Identify which cell holds the provided text, then report its (X, Y) central coordinate. 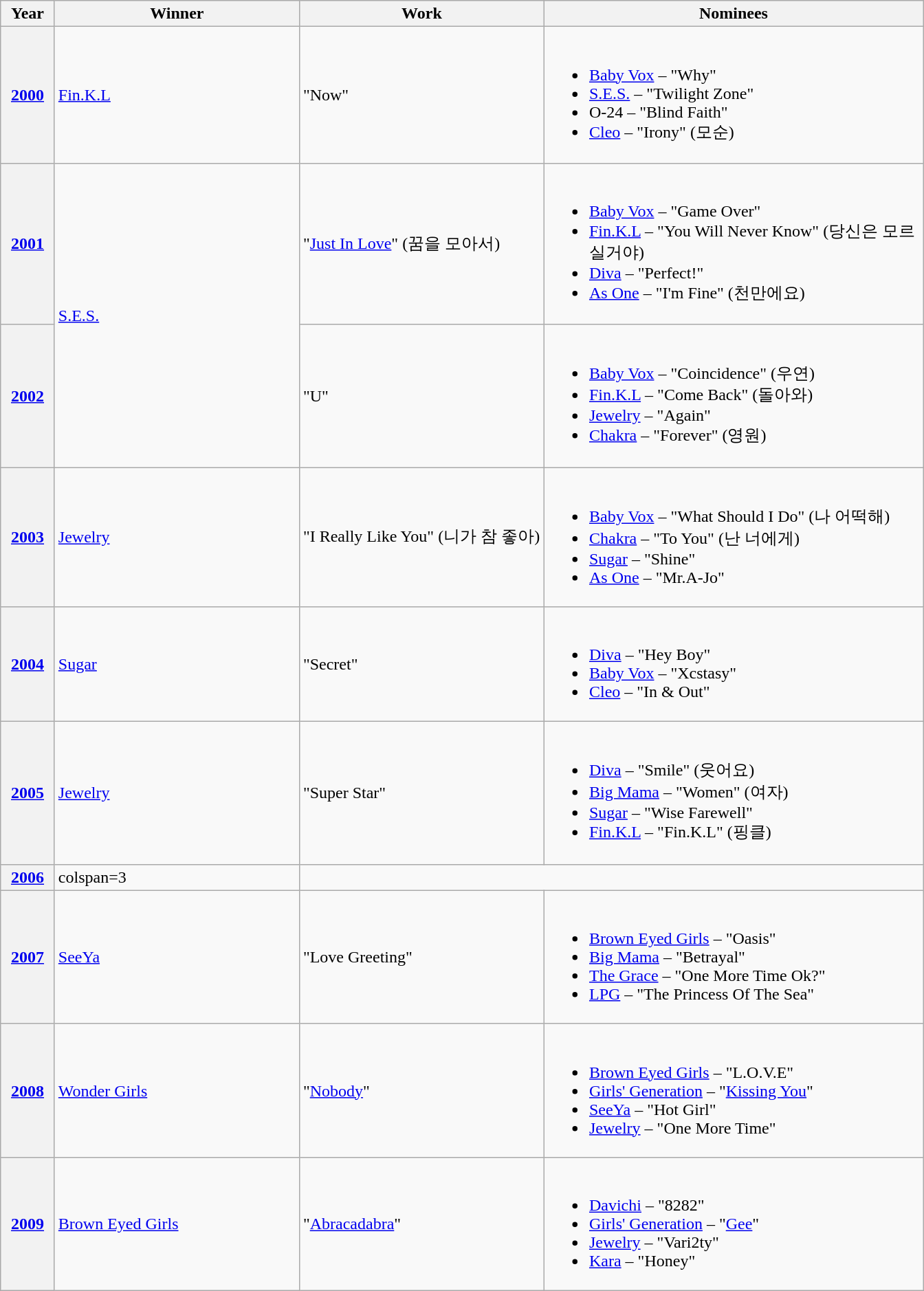
"I Really Like You" (니가 참 좋아) (421, 538)
colspan=3 (177, 877)
Baby Vox – "Why"S.E.S. – "Twilight Zone"O-24 – "Blind Faith"Cleo – "Irony" (모순) (733, 95)
2006 (27, 877)
"U" (421, 396)
Baby Vox – "What Should I Do" (나 어떡해)Chakra – "To You" (난 너에게)Sugar – "Shine"As One – "Mr.A-Jo" (733, 538)
Brown Eyed Girls – "L.O.V.E"Girls' Generation – "Kissing You"SeeYa – "Hot Girl"Jewelry – "One More Time" (733, 1090)
"Just In Love" (꿈을 모아서) (421, 243)
2008 (27, 1090)
2005 (27, 793)
2003 (27, 538)
Sugar (177, 664)
2004 (27, 664)
Fin.K.L (177, 95)
2002 (27, 396)
2009 (27, 1224)
Work (421, 14)
"Nobody" (421, 1090)
2001 (27, 243)
Nominees (733, 14)
S.E.S. (177, 315)
Davichi – "8282"Girls' Generation – "Gee"Jewelry – "Vari2ty"Kara – "Honey" (733, 1224)
Brown Eyed Girls (177, 1224)
Brown Eyed Girls – "Oasis"Big Mama – "Betrayal"The Grace – "One More Time Ok?"LPG – "The Princess Of The Sea" (733, 957)
2000 (27, 95)
Year (27, 14)
Winner (177, 14)
"Secret" (421, 664)
SeeYa (177, 957)
Diva – "Smile" (웃어요)Big Mama – "Women" (여자)Sugar – "Wise Farewell"Fin.K.L – "Fin.K.L" (핑클) (733, 793)
Baby Vox – "Coincidence" (우연)Fin.K.L – "Come Back" (돌아와)Jewelry – "Again"Chakra – "Forever" (영원) (733, 396)
Baby Vox – "Game Over"Fin.K.L – "You Will Never Know" (당신은 모르실거야)Diva – "Perfect!"As One – "I'm Fine" (천만에요) (733, 243)
Diva – "Hey Boy"Baby Vox – "Xcstasy"Cleo – "In & Out" (733, 664)
2007 (27, 957)
"Now" (421, 95)
"Love Greeting" (421, 957)
Wonder Girls (177, 1090)
"Super Star" (421, 793)
"Abracadabra" (421, 1224)
